Detect which cell encompasses the target text, then output its [X, Y] center coordinate. 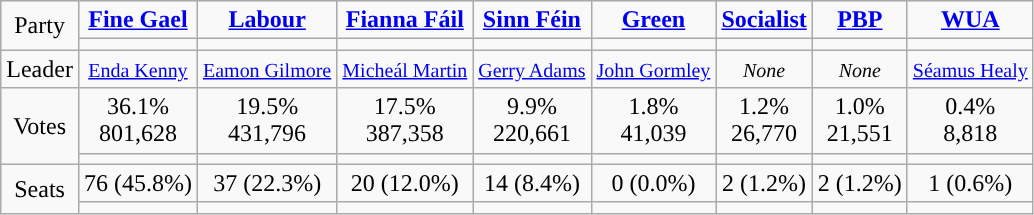
John Gormley [654, 69]
1 (0.6%) [970, 183]
Labour [266, 20]
Séamus Healy [970, 69]
Enda Kenny [138, 69]
0 (0.0%) [654, 183]
1.2%26,770 [764, 120]
Eamon Gilmore [266, 69]
Party [40, 26]
Sinn Féin [532, 20]
20 (12.0%) [405, 183]
Leader [40, 69]
1.0%21,551 [860, 120]
36.1%801,628 [138, 120]
Micheál Martin [405, 69]
PBP [860, 20]
37 (22.3%) [266, 183]
1.8%41,039 [654, 120]
Seats [40, 188]
Green [654, 20]
Fianna Fáil [405, 20]
0.4%8,818 [970, 120]
WUA [970, 20]
19.5%431,796 [266, 120]
Votes [40, 126]
17.5%387,358 [405, 120]
Fine Gael [138, 20]
Gerry Adams [532, 69]
9.9%220,661 [532, 120]
76 (45.8%) [138, 183]
14 (8.4%) [532, 183]
Socialist [764, 20]
